For the text-containing cell, return its midpoint in (x, y) coordinate format. 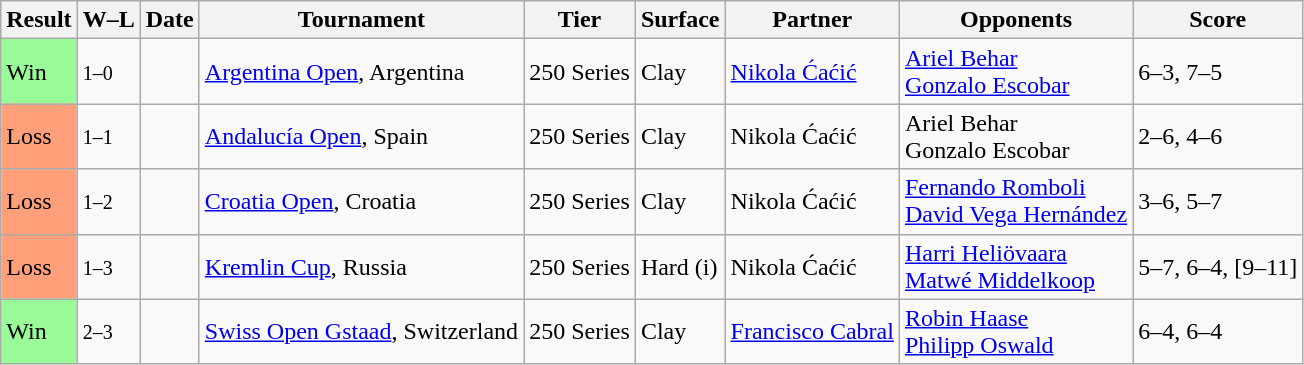
Argentina Open, Argentina (361, 72)
Opponents (1016, 20)
2–3 (108, 332)
Croatia Open, Croatia (361, 202)
Surface (680, 20)
1–1 (108, 136)
W–L (108, 20)
Hard (i) (680, 266)
Score (1218, 20)
Fernando Romboli David Vega Hernández (1016, 202)
2–6, 4–6 (1218, 136)
6–3, 7–5 (1218, 72)
Kremlin Cup, Russia (361, 266)
Swiss Open Gstaad, Switzerland (361, 332)
Tier (580, 20)
1–3 (108, 266)
1–2 (108, 202)
Result (39, 20)
Date (170, 20)
Harri Heliövaara Matwé Middelkoop (1016, 266)
Tournament (361, 20)
Francisco Cabral (812, 332)
Partner (812, 20)
Andalucía Open, Spain (361, 136)
Robin Haase Philipp Oswald (1016, 332)
1–0 (108, 72)
6–4, 6–4 (1218, 332)
5–7, 6–4, [9–11] (1218, 266)
3–6, 5–7 (1218, 202)
